Determine the [x, y] coordinate at the center of the cell enclosing the given text.  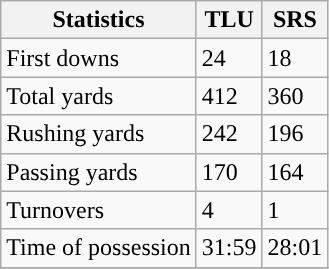
4 [229, 210]
Statistics [99, 20]
24 [229, 58]
360 [295, 96]
TLU [229, 20]
196 [295, 134]
Time of possession [99, 248]
242 [229, 134]
170 [229, 172]
412 [229, 96]
Rushing yards [99, 134]
Turnovers [99, 210]
1 [295, 210]
SRS [295, 20]
Total yards [99, 96]
31:59 [229, 248]
28:01 [295, 248]
Passing yards [99, 172]
18 [295, 58]
164 [295, 172]
First downs [99, 58]
